Extract the (X, Y) coordinate from the center of the cell holding the provided text.  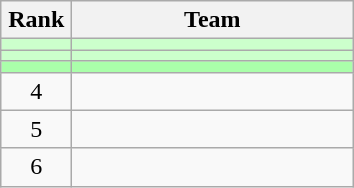
5 (36, 129)
Team (212, 20)
Rank (36, 20)
4 (36, 91)
6 (36, 167)
